Pinpoint the cell where the given text exists, returning its (x, y) midpoint coordinate. 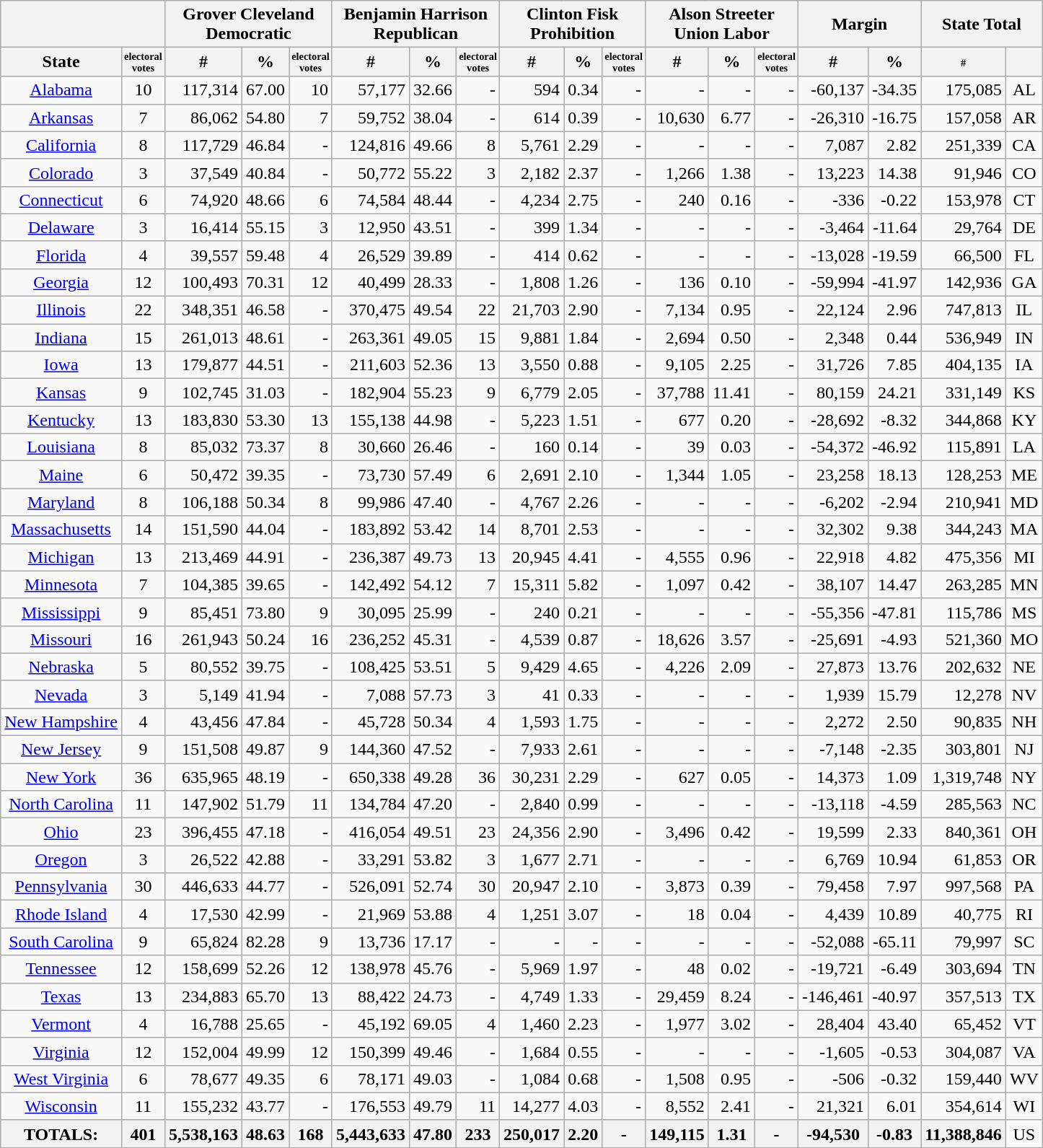
344,243 (964, 530)
47.40 (433, 502)
24,356 (532, 832)
1.09 (894, 777)
47.20 (433, 805)
41.94 (265, 694)
-65.11 (894, 942)
261,943 (203, 639)
42.99 (265, 914)
43,456 (203, 722)
14.38 (894, 172)
9.38 (894, 530)
1.05 (731, 475)
Arkansas (61, 118)
South Carolina (61, 942)
65,452 (964, 1024)
48 (677, 969)
2,694 (677, 338)
152,004 (203, 1051)
0.87 (583, 639)
1,508 (677, 1079)
153,978 (964, 200)
6.77 (731, 118)
Alson StreeterUnion Labor (722, 25)
39.35 (265, 475)
-13,028 (834, 255)
67.00 (265, 90)
159,440 (964, 1079)
40,775 (964, 914)
43.51 (433, 227)
2.05 (583, 393)
48.66 (265, 200)
Mississippi (61, 612)
70.31 (265, 282)
2.09 (731, 667)
49.51 (433, 832)
55.22 (433, 172)
-146,461 (834, 996)
7,134 (677, 310)
43.40 (894, 1024)
414 (532, 255)
PA (1024, 887)
Pennsylvania (61, 887)
10.89 (894, 914)
NC (1024, 805)
-7,148 (834, 750)
179,877 (203, 365)
Grover ClevelandDemocratic (248, 25)
73,730 (371, 475)
Ohio (61, 832)
99,986 (371, 502)
New Jersey (61, 750)
151,508 (203, 750)
-19,721 (834, 969)
Benjamin HarrisonRepublican (415, 25)
State (61, 62)
54.12 (433, 584)
7,088 (371, 694)
182,904 (371, 393)
44.51 (265, 365)
1.75 (583, 722)
NY (1024, 777)
1,677 (532, 859)
TOTALS: (61, 1134)
82.28 (265, 942)
2.20 (583, 1134)
Kentucky (61, 420)
85,451 (203, 612)
MS (1024, 612)
61,853 (964, 859)
47.80 (433, 1134)
747,813 (964, 310)
46.84 (265, 145)
344,868 (964, 420)
210,941 (964, 502)
0.16 (731, 200)
-54,372 (834, 447)
202,632 (964, 667)
1,684 (532, 1051)
CA (1024, 145)
Clinton FiskProhibition (573, 25)
263,361 (371, 338)
4,767 (532, 502)
MD (1024, 502)
44.91 (265, 557)
234,883 (203, 996)
1,593 (532, 722)
11.41 (731, 393)
4,539 (532, 639)
521,360 (964, 639)
49.99 (265, 1051)
-94,530 (834, 1134)
117,729 (203, 145)
475,356 (964, 557)
9,429 (532, 667)
17,530 (203, 914)
-59,994 (834, 282)
18 (677, 914)
-0.32 (894, 1079)
-47.81 (894, 612)
4.41 (583, 557)
370,475 (371, 310)
-28,692 (834, 420)
348,351 (203, 310)
0.21 (583, 612)
5,443,633 (371, 1134)
6.01 (894, 1106)
0.03 (731, 447)
10,630 (677, 118)
AL (1024, 90)
0.02 (731, 969)
0.10 (731, 282)
-4.59 (894, 805)
-506 (834, 1079)
0.55 (583, 1051)
Virginia (61, 1051)
37,788 (677, 393)
183,892 (371, 530)
14.47 (894, 584)
115,786 (964, 612)
-0.83 (894, 1134)
Oregon (61, 859)
21,321 (834, 1106)
128,253 (964, 475)
88,422 (371, 996)
2.37 (583, 172)
86,062 (203, 118)
IL (1024, 310)
6,779 (532, 393)
8,552 (677, 1106)
45,728 (371, 722)
1.38 (731, 172)
49.28 (433, 777)
0.05 (731, 777)
VT (1024, 1024)
47.52 (433, 750)
Vermont (61, 1024)
50,772 (371, 172)
44.04 (265, 530)
79,997 (964, 942)
3.57 (731, 639)
0.04 (731, 914)
526,091 (371, 887)
44.77 (265, 887)
NE (1024, 667)
NV (1024, 694)
147,902 (203, 805)
WV (1024, 1079)
CO (1024, 172)
30,095 (371, 612)
354,614 (964, 1106)
1,266 (677, 172)
1,460 (532, 1024)
IN (1024, 338)
32.66 (433, 90)
124,816 (371, 145)
Tennessee (61, 969)
12,950 (371, 227)
0.20 (731, 420)
108,425 (371, 667)
MI (1024, 557)
45.31 (433, 639)
27,873 (834, 667)
Margin (860, 25)
1.33 (583, 996)
142,492 (371, 584)
211,603 (371, 365)
49.73 (433, 557)
59,752 (371, 118)
115,891 (964, 447)
635,965 (203, 777)
49.35 (265, 1079)
4,226 (677, 667)
65,824 (203, 942)
0.96 (731, 557)
2.61 (583, 750)
158,699 (203, 969)
23,258 (834, 475)
-6,202 (834, 502)
US (1024, 1134)
30,660 (371, 447)
57,177 (371, 90)
47.18 (265, 832)
IA (1024, 365)
74,920 (203, 200)
New York (61, 777)
38,107 (834, 584)
Minnesota (61, 584)
49.87 (265, 750)
53.30 (265, 420)
ME (1024, 475)
53.82 (433, 859)
5,223 (532, 420)
1,251 (532, 914)
50,472 (203, 475)
144,360 (371, 750)
-0.53 (894, 1051)
48.19 (265, 777)
16,414 (203, 227)
1,977 (677, 1024)
Missouri (61, 639)
303,694 (964, 969)
102,745 (203, 393)
Alabama (61, 90)
OR (1024, 859)
0.99 (583, 805)
DE (1024, 227)
Louisiana (61, 447)
-336 (834, 200)
401 (143, 1134)
1.51 (583, 420)
24.21 (894, 393)
VA (1024, 1051)
1.97 (583, 969)
73.37 (265, 447)
2.82 (894, 145)
Nevada (61, 694)
251,339 (964, 145)
15.79 (894, 694)
-25,691 (834, 639)
49.66 (433, 145)
2.23 (583, 1024)
-34.35 (894, 90)
52.26 (265, 969)
9,881 (532, 338)
80,159 (834, 393)
KS (1024, 393)
0.34 (583, 90)
TN (1024, 969)
0.44 (894, 338)
Florida (61, 255)
39.75 (265, 667)
OH (1024, 832)
2.53 (583, 530)
GA (1024, 282)
2.50 (894, 722)
13,223 (834, 172)
-4.93 (894, 639)
396,455 (203, 832)
1,939 (834, 694)
13,736 (371, 942)
-1,605 (834, 1051)
261,013 (203, 338)
MN (1024, 584)
-6.49 (894, 969)
Michigan (61, 557)
5,969 (532, 969)
233 (478, 1134)
42.88 (265, 859)
74,584 (371, 200)
49.05 (433, 338)
26,529 (371, 255)
66,500 (964, 255)
0.68 (583, 1079)
16,788 (203, 1024)
2.33 (894, 832)
44.98 (433, 420)
3,496 (677, 832)
45.76 (433, 969)
55.15 (265, 227)
104,385 (203, 584)
32,302 (834, 530)
20,945 (532, 557)
Indiana (61, 338)
-11.64 (894, 227)
331,149 (964, 393)
79,458 (834, 887)
10.94 (894, 859)
4.82 (894, 557)
48.61 (265, 338)
Kansas (61, 393)
Illinois (61, 310)
100,493 (203, 282)
4,749 (532, 996)
New Hampshire (61, 722)
78,677 (203, 1079)
MO (1024, 639)
State Total (982, 25)
Texas (61, 996)
2.25 (731, 365)
6,769 (834, 859)
39,557 (203, 255)
AR (1024, 118)
-19.59 (894, 255)
5,149 (203, 694)
Massachusetts (61, 530)
57.49 (433, 475)
5.82 (583, 584)
0.50 (731, 338)
627 (677, 777)
106,188 (203, 502)
Nebraska (61, 667)
997,568 (964, 887)
30,231 (532, 777)
31,726 (834, 365)
49.46 (433, 1051)
-8.32 (894, 420)
KY (1024, 420)
1.34 (583, 227)
150,399 (371, 1051)
4.03 (583, 1106)
26.46 (433, 447)
160 (532, 447)
-52,088 (834, 942)
11,388,846 (964, 1134)
1.26 (583, 282)
RI (1024, 914)
14,373 (834, 777)
90,835 (964, 722)
21,969 (371, 914)
29,764 (964, 227)
59.48 (265, 255)
LA (1024, 447)
55.23 (433, 393)
1,319,748 (964, 777)
285,563 (964, 805)
-0.22 (894, 200)
-3,464 (834, 227)
8,701 (532, 530)
40,499 (371, 282)
2,691 (532, 475)
136 (677, 282)
2.71 (583, 859)
21,703 (532, 310)
20,947 (532, 887)
536,949 (964, 338)
-2.94 (894, 502)
-46.92 (894, 447)
California (61, 145)
46.58 (265, 310)
MA (1024, 530)
22,918 (834, 557)
48.63 (265, 1134)
1,097 (677, 584)
138,978 (371, 969)
Iowa (61, 365)
155,232 (203, 1106)
594 (532, 90)
37,549 (203, 172)
1.84 (583, 338)
33,291 (371, 859)
7,933 (532, 750)
Rhode Island (61, 914)
49.79 (433, 1106)
47.84 (265, 722)
West Virginia (61, 1079)
25.99 (433, 612)
5,538,163 (203, 1134)
-2.35 (894, 750)
NJ (1024, 750)
52.36 (433, 365)
50.24 (265, 639)
1,084 (532, 1079)
2,182 (532, 172)
38.04 (433, 118)
3,550 (532, 365)
250,017 (532, 1134)
9,105 (677, 365)
-26,310 (834, 118)
0.33 (583, 694)
157,058 (964, 118)
Delaware (61, 227)
7.85 (894, 365)
134,784 (371, 805)
41 (532, 694)
183,830 (203, 420)
149,115 (677, 1134)
4,439 (834, 914)
404,135 (964, 365)
236,387 (371, 557)
303,801 (964, 750)
-16.75 (894, 118)
39.65 (265, 584)
14,277 (532, 1106)
SC (1024, 942)
29,459 (677, 996)
840,361 (964, 832)
43.77 (265, 1106)
677 (677, 420)
2.41 (731, 1106)
53.51 (433, 667)
263,285 (964, 584)
15,311 (532, 584)
80,552 (203, 667)
85,032 (203, 447)
NH (1024, 722)
2.26 (583, 502)
175,085 (964, 90)
142,936 (964, 282)
North Carolina (61, 805)
13.76 (894, 667)
22,124 (834, 310)
2,840 (532, 805)
53.42 (433, 530)
155,138 (371, 420)
5,761 (532, 145)
26,522 (203, 859)
17.17 (433, 942)
2.96 (894, 310)
91,946 (964, 172)
1,808 (532, 282)
7.97 (894, 887)
53.88 (433, 914)
39.89 (433, 255)
28,404 (834, 1024)
CT (1024, 200)
57.73 (433, 694)
Connecticut (61, 200)
-60,137 (834, 90)
117,314 (203, 90)
28.33 (433, 282)
54.80 (265, 118)
176,553 (371, 1106)
73.80 (265, 612)
236,252 (371, 639)
25.65 (265, 1024)
416,054 (371, 832)
0.88 (583, 365)
45,192 (371, 1024)
18.13 (894, 475)
65.70 (265, 996)
7,087 (834, 145)
39 (677, 447)
304,087 (964, 1051)
31.03 (265, 393)
446,633 (203, 887)
1,344 (677, 475)
151,590 (203, 530)
0.62 (583, 255)
168 (311, 1134)
-13,118 (834, 805)
-41.97 (894, 282)
FL (1024, 255)
TX (1024, 996)
49.03 (433, 1079)
78,171 (371, 1079)
614 (532, 118)
3.07 (583, 914)
2.75 (583, 200)
18,626 (677, 639)
3,873 (677, 887)
WI (1024, 1106)
49.54 (433, 310)
3.02 (731, 1024)
69.05 (433, 1024)
1.31 (731, 1134)
-40.97 (894, 996)
12,278 (964, 694)
24.73 (433, 996)
213,469 (203, 557)
4,234 (532, 200)
Colorado (61, 172)
Georgia (61, 282)
48.44 (433, 200)
357,513 (964, 996)
2,272 (834, 722)
399 (532, 227)
51.79 (265, 805)
52.74 (433, 887)
Maine (61, 475)
8.24 (731, 996)
-55,356 (834, 612)
4.65 (583, 667)
650,338 (371, 777)
40.84 (265, 172)
2,348 (834, 338)
Maryland (61, 502)
Wisconsin (61, 1106)
19,599 (834, 832)
4,555 (677, 557)
0.14 (583, 447)
